Return [X, Y] of the center of cell containing provided text 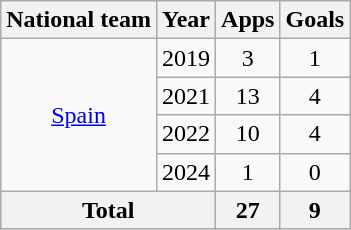
National team [79, 20]
10 [248, 134]
Apps [248, 20]
Spain [79, 115]
3 [248, 58]
0 [315, 172]
9 [315, 210]
2022 [186, 134]
Total [108, 210]
27 [248, 210]
2024 [186, 172]
2021 [186, 96]
13 [248, 96]
2019 [186, 58]
Goals [315, 20]
Year [186, 20]
